Search for the cell housing the specified text and yield its [x, y] center coordinate. 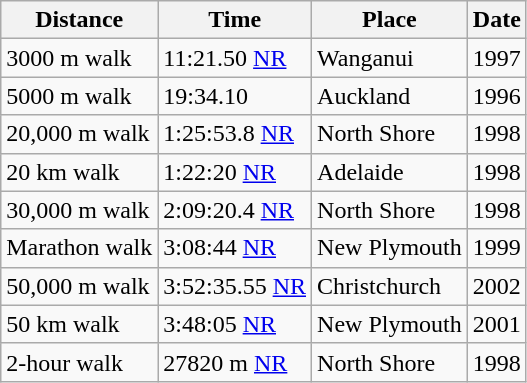
30,000 m walk [80, 210]
Date [496, 20]
50 km walk [80, 324]
3:48:05 NR [235, 324]
20,000 m walk [80, 134]
27820 m NR [235, 362]
3:08:44 NR [235, 248]
11:21.50 NR [235, 58]
1999 [496, 248]
2:09:20.4 NR [235, 210]
50,000 m walk [80, 286]
2002 [496, 286]
1997 [496, 58]
Marathon walk [80, 248]
5000 m walk [80, 96]
Christchurch [390, 286]
1:25:53.8 NR [235, 134]
20 km walk [80, 172]
3000 m walk [80, 58]
Wanganui [390, 58]
Place [390, 20]
Auckland [390, 96]
1996 [496, 96]
Time [235, 20]
2-hour walk [80, 362]
Adelaide [390, 172]
3:52:35.55 NR [235, 286]
1:22:20 NR [235, 172]
19:34.10 [235, 96]
2001 [496, 324]
Distance [80, 20]
